Provide the (x, y) coordinate of the cell's center where the given text is located.  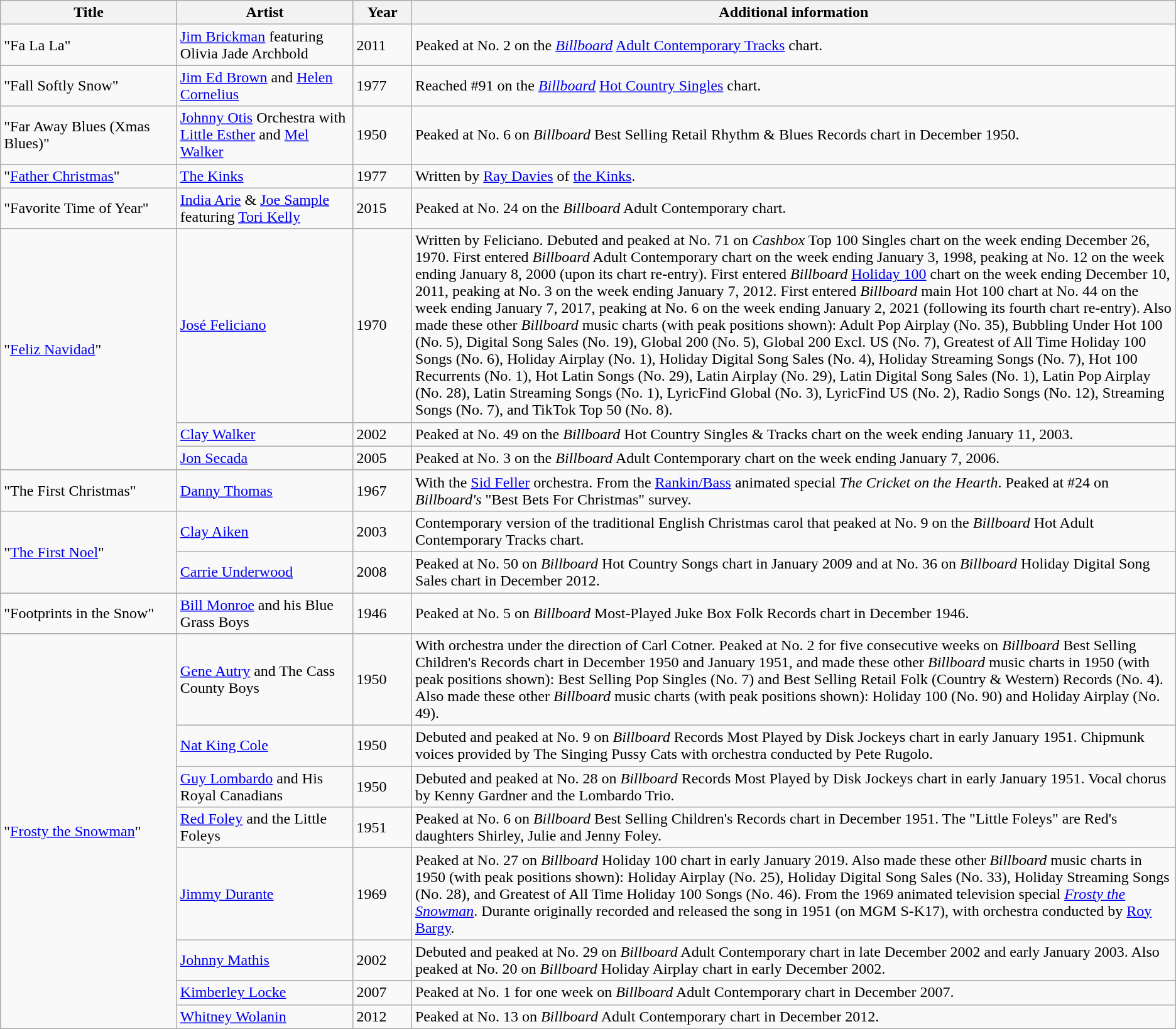
2003 (383, 531)
"Fall Softly Snow" (89, 85)
Jim Brickman featuring Olivia Jade Archbold (265, 45)
Carrie Underwood (265, 572)
Gene Autry and The Cass County Boys (265, 680)
1969 (383, 894)
Additional information (793, 13)
José Feliciano (265, 325)
Johnny Otis Orchestra with Little Esther and Mel Walker (265, 135)
"Father Christmas" (89, 176)
2012 (383, 1016)
Danny Thomas (265, 490)
Jimmy Durante (265, 894)
1967 (383, 490)
Jon Secada (265, 458)
"Feliz Navidad" (89, 349)
Peaked at No. 24 on the Billboard Adult Contemporary chart. (793, 209)
2005 (383, 458)
Clay Walker (265, 434)
Jim Ed Brown and Helen Cornelius (265, 85)
Reached #91 on the Billboard Hot Country Singles chart. (793, 85)
Contemporary version of the traditional English Christmas carol that peaked at No. 9 on the Billboard Hot Adult Contemporary Tracks chart. (793, 531)
Red Foley and the Little Foleys (265, 828)
Written by Ray Davies of the Kinks. (793, 176)
Clay Aiken (265, 531)
"The First Christmas" (89, 490)
Peaked at No. 49 on the Billboard Hot Country Singles & Tracks chart on the week ending January 11, 2003. (793, 434)
"Fa La La" (89, 45)
2015 (383, 209)
2007 (383, 993)
"Far Away Blues (Xmas Blues)" (89, 135)
"Footprints in the Snow" (89, 613)
Year (383, 13)
Peaked at No. 1 for one week on Billboard Adult Contemporary chart in December 2007. (793, 993)
"Favorite Time of Year" (89, 209)
Whitney Wolanin (265, 1016)
Peaked at No. 6 on Billboard Best Selling Retail Rhythm & Blues Records chart in December 1950. (793, 135)
India Arie & Joe Sample featuring Tori Kelly (265, 209)
Peaked at No. 13 on Billboard Adult Contemporary chart in December 2012. (793, 1016)
Title (89, 13)
2011 (383, 45)
Peaked at No. 50 on Billboard Hot Country Songs chart in January 2009 and at No. 36 on Billboard Holiday Digital Song Sales chart in December 2012. (793, 572)
Artist (265, 13)
1946 (383, 613)
1951 (383, 828)
The Kinks (265, 176)
1970 (383, 325)
Peaked at No. 3 on the Billboard Adult Contemporary chart on the week ending January 7, 2006. (793, 458)
Peaked at No. 2 on the Billboard Adult Contemporary Tracks chart. (793, 45)
Guy Lombardo and His Royal Canadians (265, 787)
Johnny Mathis (265, 960)
Peaked at No. 5 on Billboard Most-Played Juke Box Folk Records chart in December 1946. (793, 613)
2008 (383, 572)
Kimberley Locke (265, 993)
"The First Noel" (89, 552)
Nat King Cole (265, 746)
Bill Monroe and his Blue Grass Boys (265, 613)
"Frosty the Snowman" (89, 831)
